Identify which cell holds the provided text, then report its [x, y] central coordinate. 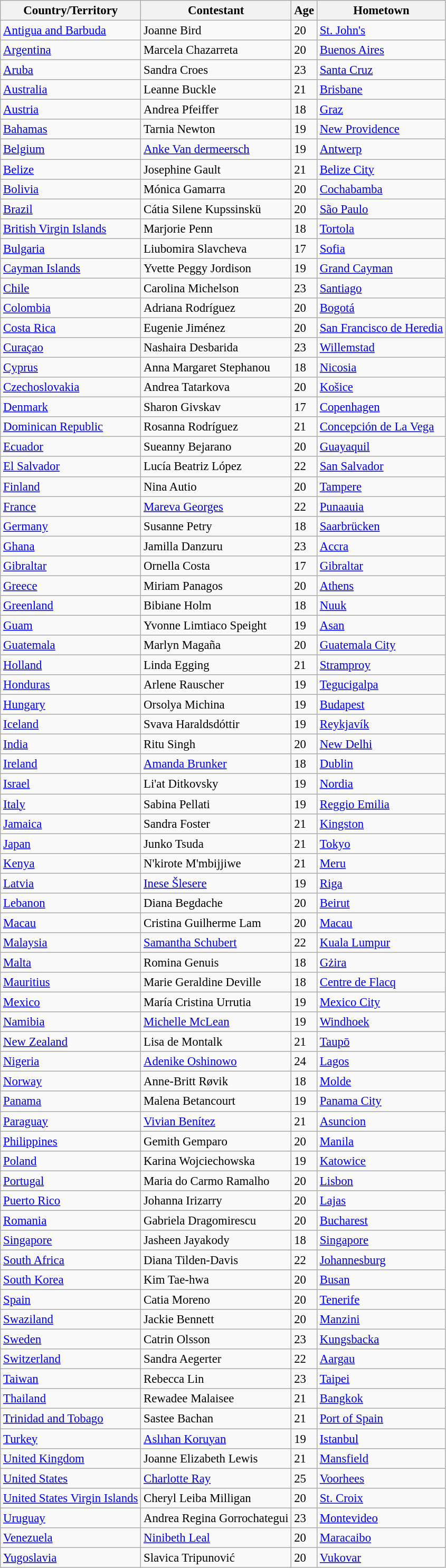
Cyprus [71, 368]
Australia [71, 90]
Nicosia [381, 368]
Sandra Croes [216, 70]
Israel [71, 784]
Costa Rica [71, 328]
Lajas [381, 1201]
Reggio Emilia [381, 804]
Namibia [71, 1022]
Romina Genuis [216, 962]
Rewadee Malaisee [216, 1399]
San Salvador [381, 467]
Copenhagen [381, 407]
Dominican Republic [71, 427]
Venezuela [71, 1538]
Jasheen Jayakody [216, 1240]
Yvette Peggy Jordison [216, 269]
Asan [381, 625]
Trinidad and Tobago [71, 1419]
Age [304, 11]
Turkey [71, 1439]
Eugenie Jiménez [216, 328]
Santiago [381, 288]
Manzini [381, 1320]
Tegucigalpa [381, 685]
Poland [71, 1161]
Lucía Beatriz López [216, 467]
Lisa de Montalk [216, 1042]
St. John's [381, 31]
United States [71, 1478]
Guatemala City [381, 645]
Nordia [381, 784]
Joanne Elizabeth Lewis [216, 1458]
Mareva Georges [216, 506]
Diana Begdache [216, 903]
Marie Geraldine Deville [216, 982]
Guam [71, 625]
Latvia [71, 883]
Jamaica [71, 824]
Antigua and Barbuda [71, 31]
Maria do Carmo Ramalho [216, 1181]
Junko Tsuda [216, 844]
Bangkok [381, 1399]
Diana Tilden-Davis [216, 1260]
Concepción de La Vega [381, 427]
Lagos [381, 1062]
Dublin [381, 764]
Anke Van dermeersch [216, 149]
Katowice [381, 1161]
Athens [381, 586]
Michelle McLean [216, 1022]
Marlyn Magaña [216, 645]
Belize City [381, 169]
Italy [71, 804]
Li'at Ditkovsky [216, 784]
Tortola [381, 228]
Hometown [381, 11]
Nina Autio [216, 486]
Malta [71, 962]
Nigeria [71, 1062]
Košice [381, 387]
Chile [71, 288]
Puerto Rico [71, 1201]
Aslıhan Koruyan [216, 1439]
Switzerland [71, 1359]
Riga [381, 883]
Sofia [381, 248]
St. Croix [381, 1498]
New Zealand [71, 1042]
Curaçao [71, 348]
Antwerp [381, 149]
Bogotá [381, 308]
Sabina Pellati [216, 804]
Lebanon [71, 903]
São Paulo [381, 209]
Johanna Irizarry [216, 1201]
Leanne Buckle [216, 90]
Ritu Singh [216, 744]
Ireland [71, 764]
Meru [381, 863]
Liubomira Slavcheva [216, 248]
Spain [71, 1300]
New Delhi [381, 744]
Cheryl Leiba Milligan [216, 1498]
Brazil [71, 209]
Vivian Benítez [216, 1121]
British Virgin Islands [71, 228]
Nashaira Desbarida [216, 348]
Argentina [71, 50]
Anne-Britt Røvik [216, 1082]
Andrea Pfeiffer [216, 110]
Sandra Aegerter [216, 1359]
Voorhees [381, 1478]
Accra [381, 546]
Jackie Bennett [216, 1320]
Cristina Guilherme Lam [216, 923]
Kuala Lumpur [381, 943]
Amanda Brunker [216, 764]
Kenya [71, 863]
South Korea [71, 1280]
Kungsbacka [381, 1340]
Josephine Gault [216, 169]
Punaauia [381, 506]
María Cristina Urrutia [216, 1002]
Hungary [71, 705]
Svava Haraldsdóttir [216, 724]
Nuuk [381, 606]
N'kirote M'mbijjiwe [216, 863]
Maracaibo [381, 1538]
Willemstad [381, 348]
Yugoslavia [71, 1557]
Tokyo [381, 844]
Gabriela Dragomirescu [216, 1220]
Saarbrücken [381, 526]
Greenland [71, 606]
Adriana Rodríguez [216, 308]
Ninibeth Leal [216, 1538]
Malena Betancourt [216, 1102]
Yvonne Limtiaco Speight [216, 625]
Anna Margaret Stephanou [216, 368]
Istanbul [381, 1439]
25 [304, 1478]
Finland [71, 486]
Graz [381, 110]
Tampere [381, 486]
Uruguay [71, 1518]
Molde [381, 1082]
Mexico [71, 1002]
Taiwan [71, 1379]
South Africa [71, 1260]
Rebecca Lin [216, 1379]
Sandra Foster [216, 824]
Port of Spain [381, 1419]
Greece [71, 586]
Montevideo [381, 1518]
Centre de Flacq [381, 982]
Taupō [381, 1042]
Johannesburg [381, 1260]
Thailand [71, 1399]
Romania [71, 1220]
Panama City [381, 1102]
Andrea Tatarkova [216, 387]
Santa Cruz [381, 70]
Buenos Aires [381, 50]
Karina Wojciechowska [216, 1161]
India [71, 744]
Vukovar [381, 1557]
France [71, 506]
Taipei [381, 1379]
Miriam Panagos [216, 586]
Cátia Silene Kupssinskü [216, 209]
Bolivia [71, 189]
Gżira [381, 962]
Colombia [71, 308]
Germany [71, 526]
Catia Moreno [216, 1300]
United Kingdom [71, 1458]
Philippines [71, 1141]
Aargau [381, 1359]
Guayaquil [381, 447]
Cochabamba [381, 189]
Marjorie Penn [216, 228]
Beirut [381, 903]
Asuncion [381, 1121]
Orsolya Michina [216, 705]
Andrea Regina Gorrochategui [216, 1518]
Malaysia [71, 943]
Guatemala [71, 645]
Bucharest [381, 1220]
Mónica Gamarra [216, 189]
Adenike Oshinowo [216, 1062]
Mexico City [381, 1002]
Arlene Rauscher [216, 685]
New Providence [381, 129]
Mansfield [381, 1458]
Sastee Bachan [216, 1419]
Tarnia Newton [216, 129]
United States Virgin Islands [71, 1498]
Stramproy [381, 665]
Sharon Givskav [216, 407]
Country/Territory [71, 11]
Bulgaria [71, 248]
Grand Cayman [381, 269]
Austria [71, 110]
Kingston [381, 824]
Kim Tae-hwa [216, 1280]
Catrin Olsson [216, 1340]
Aruba [71, 70]
Joanne Bird [216, 31]
Samantha Schubert [216, 943]
Belize [71, 169]
Iceland [71, 724]
Paraguay [71, 1121]
Portugal [71, 1181]
Bahamas [71, 129]
Honduras [71, 685]
Norway [71, 1082]
Brisbane [381, 90]
Swaziland [71, 1320]
Lisbon [381, 1181]
El Salvador [71, 467]
Slavica Tripunović [216, 1557]
Busan [381, 1280]
Czechoslovakia [71, 387]
Contestant [216, 11]
Ornella Costa [216, 566]
Carolina Michelson [216, 288]
Mauritius [71, 982]
Linda Egging [216, 665]
Inese Šlesere [216, 883]
Bibiane Holm [216, 606]
Sweden [71, 1340]
Panama [71, 1102]
Ecuador [71, 447]
Marcela Chazarreta [216, 50]
Rosanna Rodríguez [216, 427]
Budapest [381, 705]
Belgium [71, 149]
24 [304, 1062]
Denmark [71, 407]
Charlotte Ray [216, 1478]
Windhoek [381, 1022]
Holland [71, 665]
Ghana [71, 546]
Sueanny Bejarano [216, 447]
Japan [71, 844]
Gemith Gemparo [216, 1141]
Manila [381, 1141]
Reykjavík [381, 724]
Cayman Islands [71, 269]
Susanne Petry [216, 526]
San Francisco de Heredia [381, 328]
Jamilla Danzuru [216, 546]
Tenerife [381, 1300]
